Pinpoint the cell where the given text exists, returning its [x, y] midpoint coordinate. 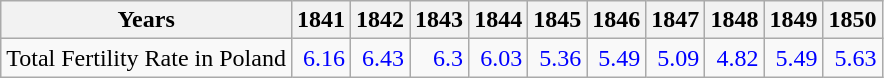
1843 [440, 20]
4.82 [734, 58]
1846 [616, 20]
1842 [380, 20]
5.09 [676, 58]
5.36 [558, 58]
1850 [852, 20]
1845 [558, 20]
1844 [498, 20]
6.16 [320, 58]
Total Fertility Rate in Poland [146, 58]
1841 [320, 20]
1847 [676, 20]
5.63 [852, 58]
1849 [794, 20]
6.3 [440, 58]
6.03 [498, 58]
1848 [734, 20]
6.43 [380, 58]
Years [146, 20]
